Capture the cell that displays the provided text and extract its [x, y] central coordinate. 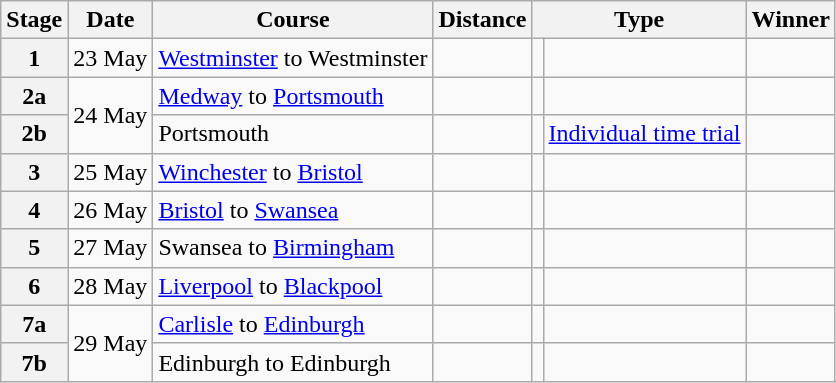
Date [110, 20]
Distance [482, 20]
29 May [110, 343]
2b [34, 134]
4 [34, 210]
Edinburgh to Edinburgh [293, 362]
26 May [110, 210]
Portsmouth [293, 134]
Winchester to Bristol [293, 172]
Swansea to Birmingham [293, 248]
7b [34, 362]
3 [34, 172]
Course [293, 20]
2a [34, 96]
Individual time trial [644, 134]
7a [34, 324]
Stage [34, 20]
Type [639, 20]
Carlisle to Edinburgh [293, 324]
25 May [110, 172]
24 May [110, 115]
1 [34, 58]
6 [34, 286]
Liverpool to Blackpool [293, 286]
5 [34, 248]
Winner [790, 20]
27 May [110, 248]
23 May [110, 58]
Bristol to Swansea [293, 210]
28 May [110, 286]
Westminster to Westminster [293, 58]
Medway to Portsmouth [293, 96]
